Identify which cell holds the provided text, then report its [x, y] central coordinate. 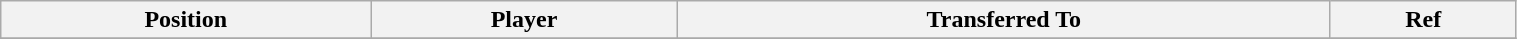
Position [186, 20]
Transferred To [1004, 20]
Player [524, 20]
Ref [1423, 20]
